Detect which cell encompasses the target text, then output its [X, Y] center coordinate. 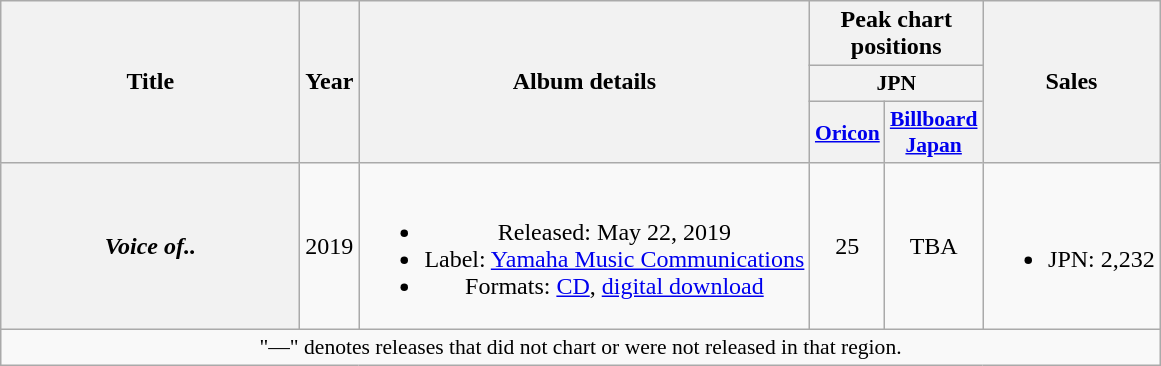
JPN [896, 84]
Sales [1072, 82]
Title [150, 82]
Voice of.. [150, 246]
2019 [330, 246]
25 [848, 246]
Album details [584, 82]
JPN: 2,232 [1072, 246]
Billboard Japan [934, 132]
Peak chart positions [896, 34]
Oricon [848, 132]
Released: May 22, 2019Label: Yamaha Music CommunicationsFormats: CD, digital download [584, 246]
TBA [934, 246]
Year [330, 82]
"—" denotes releases that did not chart or were not released in that region. [581, 348]
